Extract the (x, y) coordinate from the center of the cell holding the provided text.  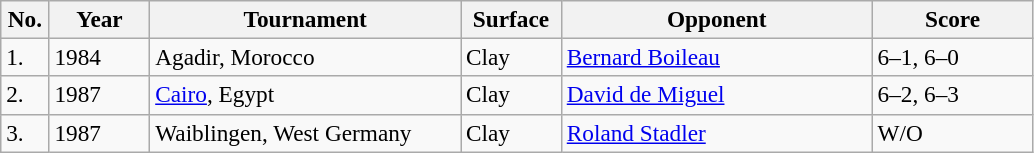
No. (25, 19)
6–1, 6–0 (952, 57)
Roland Stadler (716, 133)
1984 (100, 57)
W/O (952, 133)
6–2, 6–3 (952, 95)
Surface (512, 19)
2. (25, 95)
Score (952, 19)
David de Miguel (716, 95)
Waiblingen, West Germany (306, 133)
Tournament (306, 19)
Opponent (716, 19)
1. (25, 57)
Bernard Boileau (716, 57)
Agadir, Morocco (306, 57)
Cairo, Egypt (306, 95)
Year (100, 19)
3. (25, 133)
